Capture the cell that displays the provided text and extract its [X, Y] central coordinate. 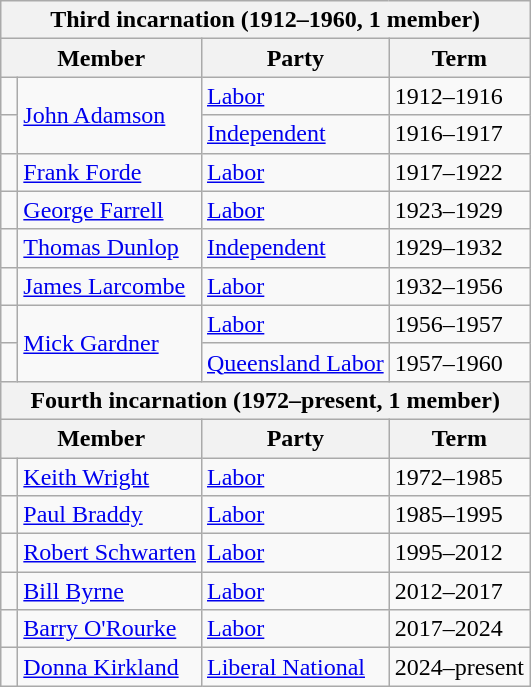
Liberal National [295, 667]
1985–1995 [459, 515]
2012–2017 [459, 591]
Frank Forde [110, 172]
1957–1960 [459, 362]
Thomas Dunlop [110, 248]
2024–present [459, 667]
1972–1985 [459, 477]
Fourth incarnation (1972–present, 1 member) [266, 400]
John Adamson [110, 115]
1923–1929 [459, 210]
1917–1922 [459, 172]
Third incarnation (1912–1960, 1 member) [266, 20]
Paul Braddy [110, 515]
1995–2012 [459, 553]
1912–1916 [459, 96]
Donna Kirkland [110, 667]
Bill Byrne [110, 591]
Mick Gardner [110, 343]
1929–1932 [459, 248]
1932–1956 [459, 286]
Keith Wright [110, 477]
Barry O'Rourke [110, 629]
Queensland Labor [295, 362]
Robert Schwarten [110, 553]
1916–1917 [459, 134]
James Larcombe [110, 286]
1956–1957 [459, 324]
George Farrell [110, 210]
2017–2024 [459, 629]
